Find where the given text appears and provide that cell's center as (x, y) coordinate. 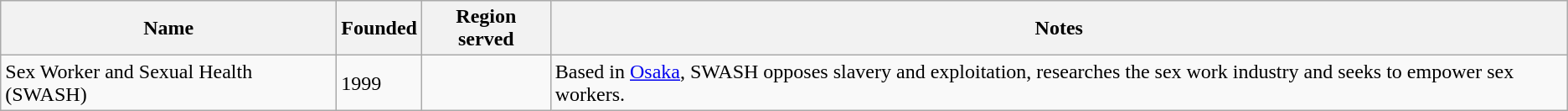
1999 (379, 82)
Notes (1059, 29)
Name (169, 29)
Region served (486, 29)
Sex Worker and Sexual Health (SWASH) (169, 82)
Founded (379, 29)
Based in Osaka, SWASH opposes slavery and exploitation, researches the sex work industry and seeks to empower sex workers. (1059, 82)
